Return (x, y) of the center of cell containing provided text 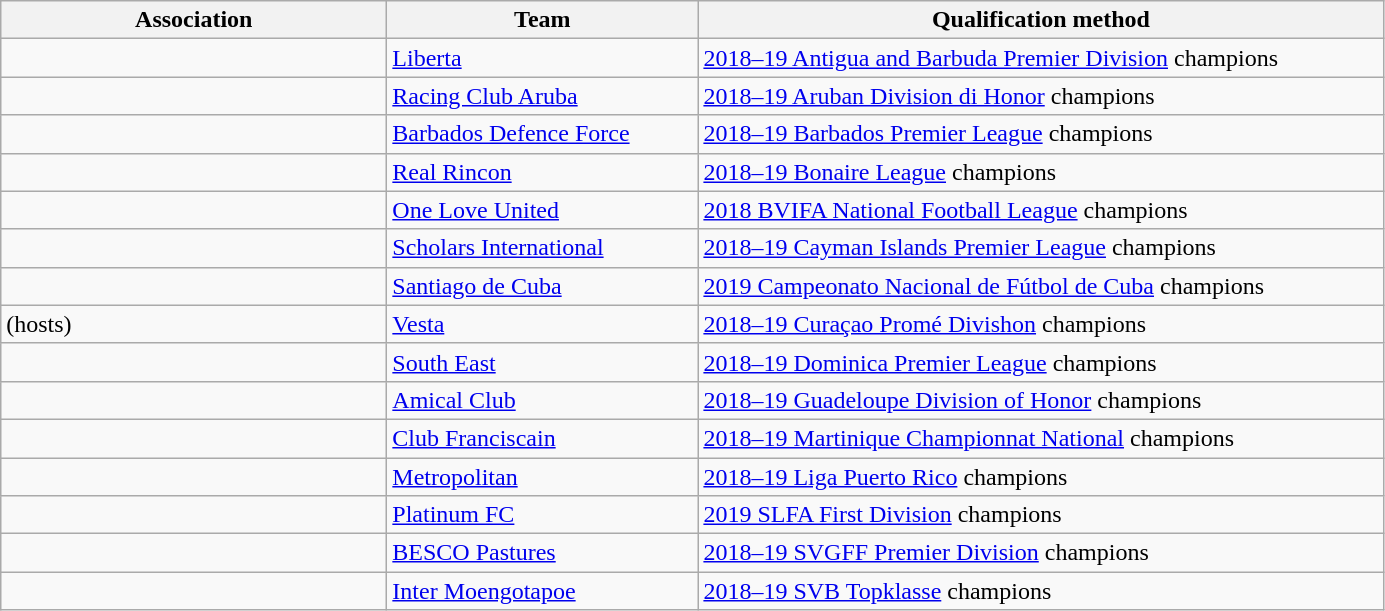
Team (542, 20)
2018–19 Curaçao Promé Divishon champions (1041, 324)
2018 BVIFA National Football League champions (1041, 210)
South East (542, 362)
Real Rincon (542, 172)
(hosts) (194, 324)
Association (194, 20)
Club Franciscain (542, 438)
2018–19 Martinique Championnat National champions (1041, 438)
Vesta (542, 324)
Platinum FC (542, 515)
2018–19 Barbados Premier League champions (1041, 134)
2018–19 Antigua and Barbuda Premier Division champions (1041, 58)
2019 Campeonato Nacional de Fútbol de Cuba champions (1041, 286)
2018–19 SVGFF Premier Division champions (1041, 553)
Scholars International (542, 248)
Barbados Defence Force (542, 134)
Liberta (542, 58)
Inter Moengotapoe (542, 591)
Santiago de Cuba (542, 286)
Amical Club (542, 400)
2018–19 Dominica Premier League champions (1041, 362)
2019 SLFA First Division champions (1041, 515)
2018–19 Cayman Islands Premier League champions (1041, 248)
2018–19 Guadeloupe Division of Honor champions (1041, 400)
2018–19 Bonaire League champions (1041, 172)
Metropolitan (542, 477)
2018–19 Liga Puerto Rico champions (1041, 477)
2018–19 Aruban Division di Honor champions (1041, 96)
BESCO Pastures (542, 553)
Racing Club Aruba (542, 96)
Qualification method (1041, 20)
One Love United (542, 210)
2018–19 SVB Topklasse champions (1041, 591)
